From the cell containing the given text, extract its center point as (X, Y) coordinate. 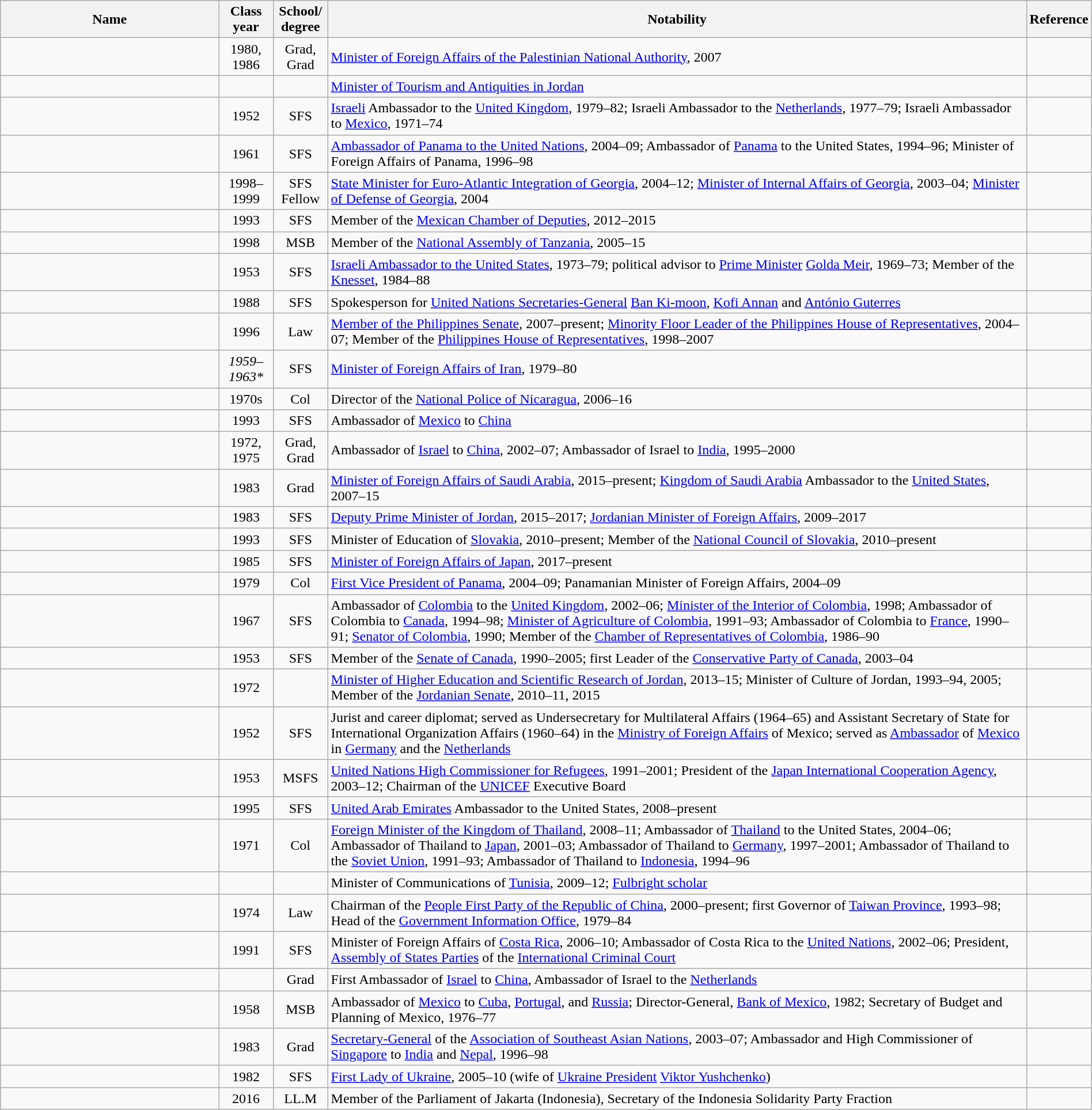
SFS Fellow (301, 191)
Member of the Senate of Canada, 1990–2005; first Leader of the Conservative Party of Canada, 2003–04 (677, 658)
Member of the Parliament of Jakarta (Indonesia), Secretary of the Indonesia Solidarity Party Fraction (677, 1098)
Israeli Ambassador to the United Kingdom, 1979–82; Israeli Ambassador to the Netherlands, 1977–79; Israeli Ambassador to Mexico, 1971–74 (677, 116)
United Arab Emirates Ambassador to the United States, 2008–present (677, 808)
Minister of Communications of Tunisia, 2009–12; Fulbright scholar (677, 883)
Minister of Foreign Affairs of Iran, 1979–80 (677, 368)
Notability (677, 20)
First Vice President of Panama, 2004–09; Panamanian Minister of Foreign Affairs, 2004–09 (677, 583)
Minister of Education of Slovakia, 2010–present; Member of the National Council of Slovakia, 2010–present (677, 539)
Member of the National Assembly of Tanzania, 2005–15 (677, 242)
Director of the National Police of Nicaragua, 2006–16 (677, 399)
1980,1986 (247, 56)
Minister of Tourism and Antiquities in Jordan (677, 86)
School/degree (301, 20)
Name (109, 20)
2016 (247, 1098)
1982 (247, 1077)
Israeli Ambassador to the United States, 1973–79; political advisor to Prime Minister Golda Meir, 1969–73; Member of the Knesset, 1984–88 (677, 272)
Minister of Foreign Affairs of the Palestinian National Authority, 2007 (677, 56)
MSFS (301, 778)
1995 (247, 808)
1998–1999 (247, 191)
1958 (247, 1010)
1996 (247, 332)
Ambassador of Mexico to Cuba, Portugal, and Russia; Director-General, Bank of Mexico, 1982; Secretary of Budget and Planning of Mexico, 1976–77 (677, 1010)
1985 (247, 561)
1979 (247, 583)
Reference (1059, 20)
1972,1975 (247, 450)
1991 (247, 950)
Minister of Foreign Affairs of Saudi Arabia, 2015–present; Kingdom of Saudi Arabia Ambassador to the United States, 2007–15 (677, 488)
Minister of Foreign Affairs of Japan, 2017–present (677, 561)
Secretary-General of the Association of Southeast Asian Nations, 2003–07; Ambassador and High Commissioner of Singapore to India and Nepal, 1996–98 (677, 1047)
Member of the Mexican Chamber of Deputies, 2012–2015 (677, 221)
Spokesperson for United Nations Secretaries-General Ban Ki-moon, Kofi Annan and António Guterres (677, 302)
1961 (247, 153)
1959–1963* (247, 368)
1972 (247, 687)
Ambassador of Israel to China, 2002–07; Ambassador of Israel to India, 1995–2000 (677, 450)
1971 (247, 845)
1998 (247, 242)
First Ambassador of Israel to China, Ambassador of Israel to the Netherlands (677, 980)
Class year (247, 20)
1974 (247, 912)
LL.M (301, 1098)
1967 (247, 621)
Deputy Prime Minister of Jordan, 2015–2017; Jordanian Minister of Foreign Affairs, 2009–2017 (677, 518)
First Lady of Ukraine, 2005–10 (wife of Ukraine President Viktor Yushchenko) (677, 1077)
1988 (247, 302)
Ambassador of Mexico to China (677, 421)
1970s (247, 399)
